Output the [X, Y] coordinate of the center of the cell containing the given text.  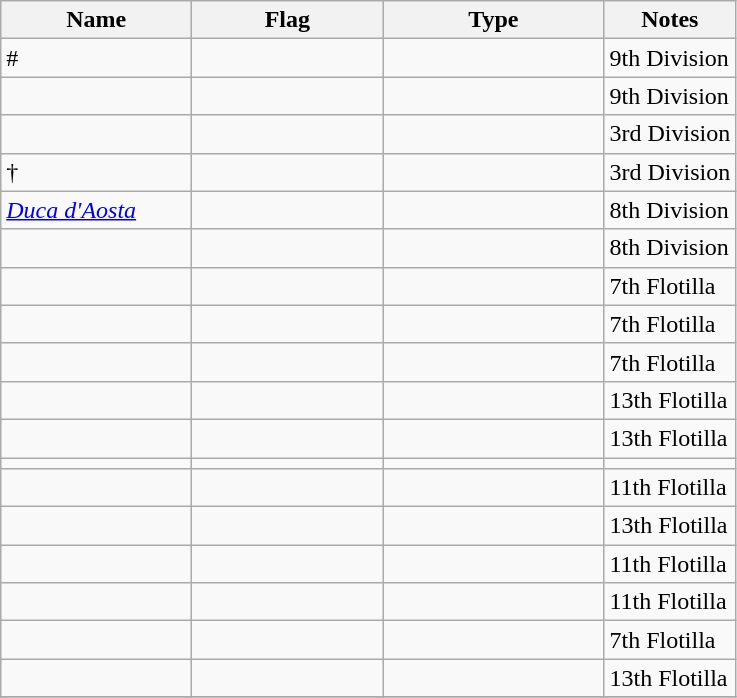
† [96, 172]
Notes [670, 20]
Type [494, 20]
Flag [288, 20]
Duca d'Aosta [96, 210]
Name [96, 20]
# [96, 58]
